Identify which cell holds the provided text, then report its [x, y] central coordinate. 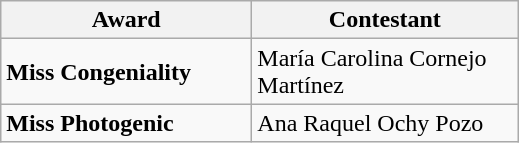
Award [126, 20]
Contestant [385, 20]
Miss Congeniality [126, 72]
María Carolina Cornejo Martínez [385, 72]
Miss Photogenic [126, 123]
Ana Raquel Ochy Pozo [385, 123]
